Capture the cell that displays the provided text and extract its (x, y) central coordinate. 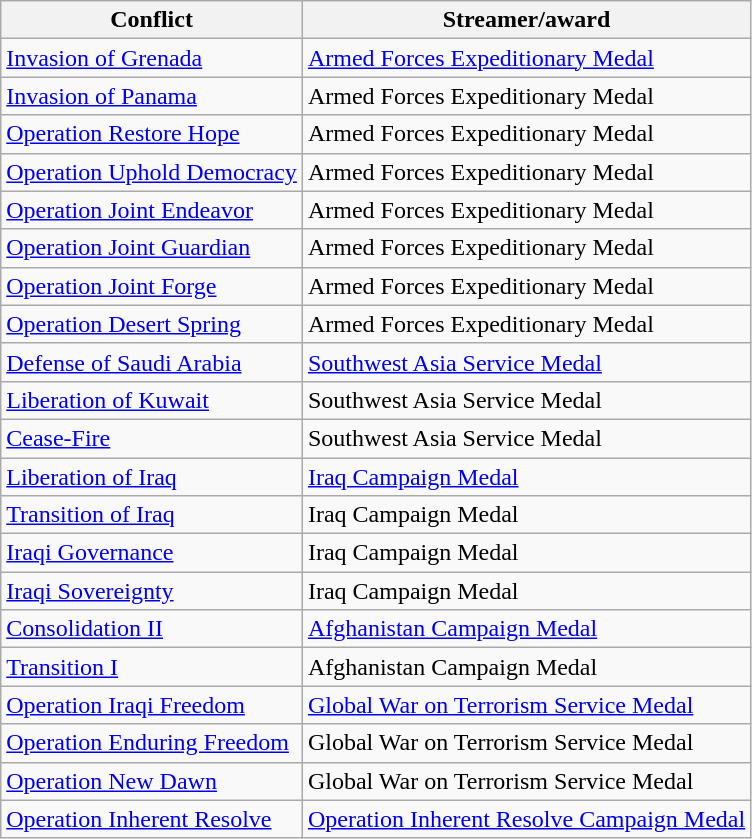
Transition I (152, 667)
Operation Enduring Freedom (152, 743)
Operation Joint Endeavor (152, 210)
Iraqi Sovereignty (152, 591)
Operation Iraqi Freedom (152, 705)
Invasion of Grenada (152, 58)
Defense of Saudi Arabia (152, 362)
Consolidation II (152, 629)
Operation Restore Hope (152, 134)
Operation Inherent Resolve (152, 819)
Operation Desert Spring (152, 324)
Operation Joint Guardian (152, 248)
Invasion of Panama (152, 96)
Conflict (152, 20)
Liberation of Kuwait (152, 400)
Iraqi Governance (152, 553)
Operation New Dawn (152, 781)
Liberation of Iraq (152, 477)
Operation Uphold Democracy (152, 172)
Operation Joint Forge (152, 286)
Streamer/award (526, 20)
Operation Inherent Resolve Campaign Medal (526, 819)
Transition of Iraq (152, 515)
Cease-Fire (152, 438)
